Extract the (X, Y) coordinate from the center of the cell holding the provided text.  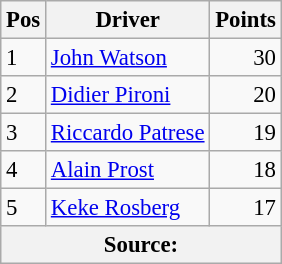
Alain Prost (128, 170)
17 (246, 208)
John Watson (128, 58)
3 (24, 133)
30 (246, 58)
Pos (24, 20)
20 (246, 95)
Riccardo Patrese (128, 133)
Points (246, 20)
2 (24, 95)
1 (24, 58)
18 (246, 170)
5 (24, 208)
Driver (128, 20)
Didier Pironi (128, 95)
4 (24, 170)
Keke Rosberg (128, 208)
Source: (141, 245)
19 (246, 133)
